Locate the cell with the specified text and output its [X, Y] center coordinate. 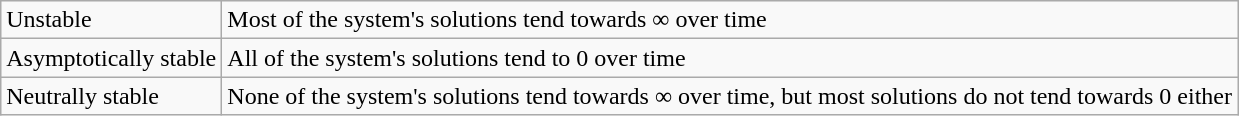
Neutrally stable [112, 96]
None of the system's solutions tend towards ∞ over time, but most solutions do not tend towards 0 either [730, 96]
All of the system's solutions tend to 0 over time [730, 58]
Unstable [112, 20]
Asymptotically stable [112, 58]
Most of the system's solutions tend towards ∞ over time [730, 20]
